Scan for the cell matching the given text and deliver its (x, y) coordinate at center. 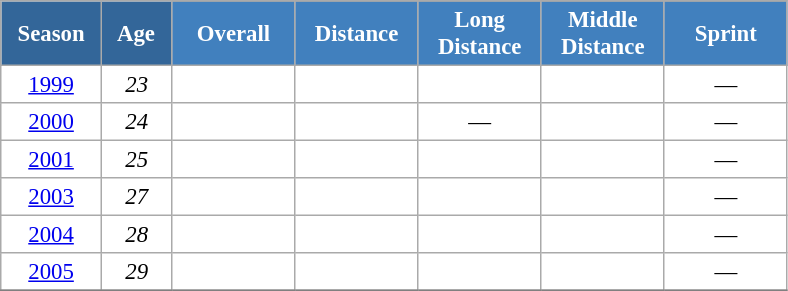
28 (136, 235)
1999 (52, 85)
Long Distance (480, 34)
2004 (52, 235)
23 (136, 85)
Distance (356, 34)
2001 (52, 160)
Sprint (726, 34)
Age (136, 34)
Middle Distance (602, 34)
Overall (234, 34)
Season (52, 34)
27 (136, 197)
2000 (52, 122)
2003 (52, 197)
24 (136, 122)
25 (136, 160)
